Capture the cell that displays the provided text and extract its [x, y] central coordinate. 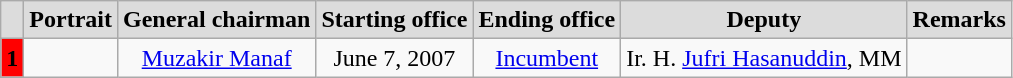
Portrait [71, 20]
Ending office [547, 20]
1 [12, 58]
Deputy [764, 20]
Muzakir Manaf [216, 58]
Remarks [959, 20]
Ir. H. Jufri Hasanuddin, MM [764, 58]
June 7, 2007 [394, 58]
General chairman [216, 20]
Incumbent [547, 58]
Starting office [394, 20]
